From the cell containing the given text, extract its center point as (X, Y) coordinate. 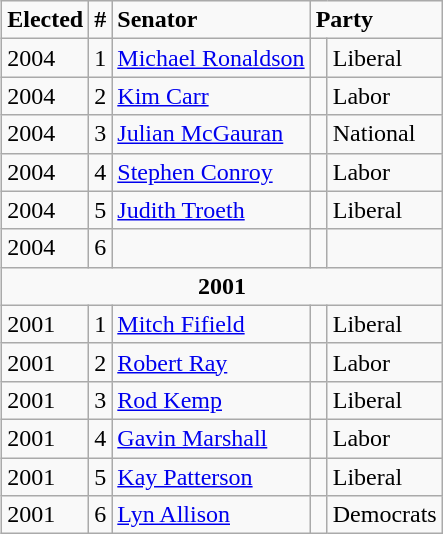
Kay Patterson (211, 477)
# (100, 20)
Party (376, 20)
Rod Kemp (211, 400)
National (384, 134)
Mitch Fifield (211, 324)
Robert Ray (211, 362)
Michael Ronaldson (211, 58)
Lyn Allison (211, 515)
Judith Troeth (211, 210)
Senator (211, 20)
Julian McGauran (211, 134)
Gavin Marshall (211, 438)
Democrats (384, 515)
Stephen Conroy (211, 172)
Elected (46, 20)
Kim Carr (211, 96)
